Scan for the cell matching the given text and deliver its [x, y] coordinate at center. 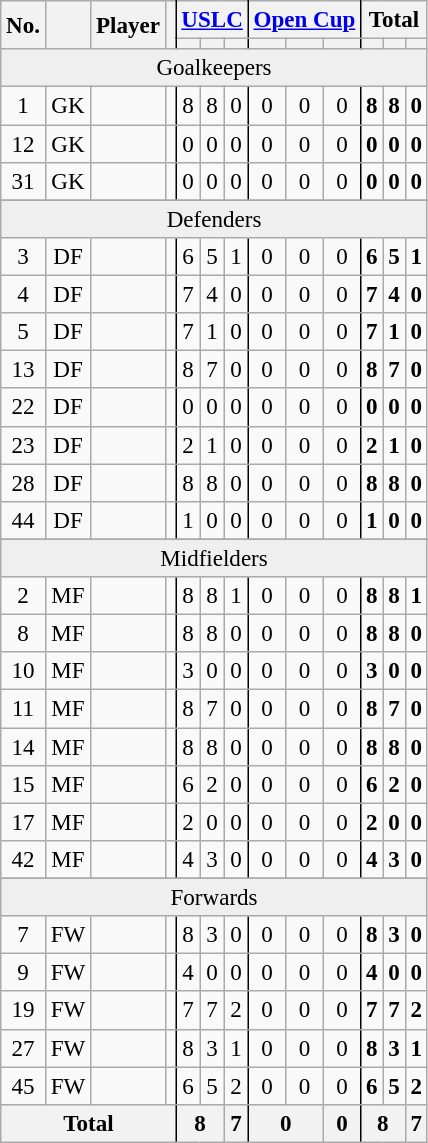
19 [24, 1011]
28 [24, 483]
Player [128, 25]
14 [24, 747]
31 [24, 182]
11 [24, 709]
27 [24, 1048]
22 [24, 408]
Open Cup [304, 20]
10 [24, 671]
23 [24, 445]
15 [24, 785]
13 [24, 370]
Goalkeepers [214, 68]
Forwards [214, 898]
9 [24, 973]
17 [24, 822]
44 [24, 521]
42 [24, 860]
USLC [212, 20]
No. [24, 25]
Defenders [214, 219]
Midfielders [214, 558]
45 [24, 1086]
12 [24, 144]
